Capture the cell that displays the provided text and extract its [X, Y] central coordinate. 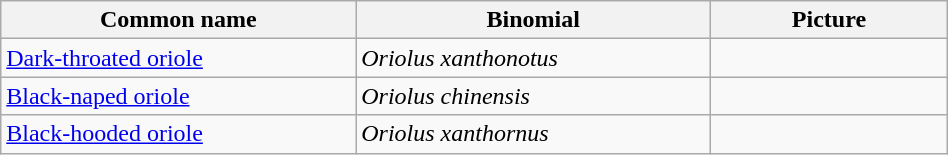
Oriolus chinensis [534, 96]
Binomial [534, 20]
Common name [178, 20]
Picture [830, 20]
Oriolus xanthornus [534, 134]
Black-hooded oriole [178, 134]
Dark-throated oriole [178, 58]
Black-naped oriole [178, 96]
Oriolus xanthonotus [534, 58]
